Return (x, y) of the center of cell containing provided text 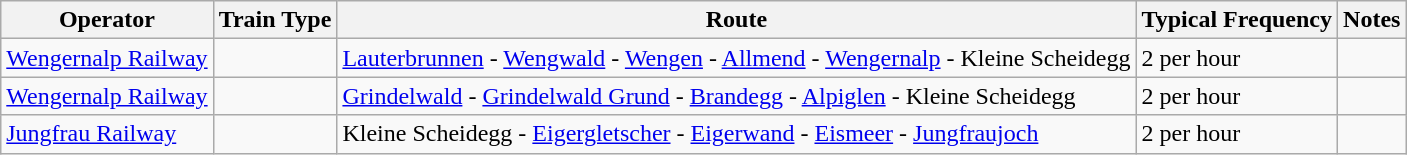
Notes (1372, 20)
Operator (107, 20)
Lauterbrunnen - Wengwald - Wengen - Allmend - Wengernalp - Kleine Scheidegg (736, 58)
Kleine Scheidegg - Eigergletscher - Eigerwand - Eismeer - Jungfraujoch (736, 134)
Route (736, 20)
Grindelwald - Grindelwald Grund - Brandegg - Alpiglen - Kleine Scheidegg (736, 96)
Typical Frequency (1237, 20)
Jungfrau Railway (107, 134)
Train Type (275, 20)
